Extract the (X, Y) coordinate from the center of the cell holding the provided text.  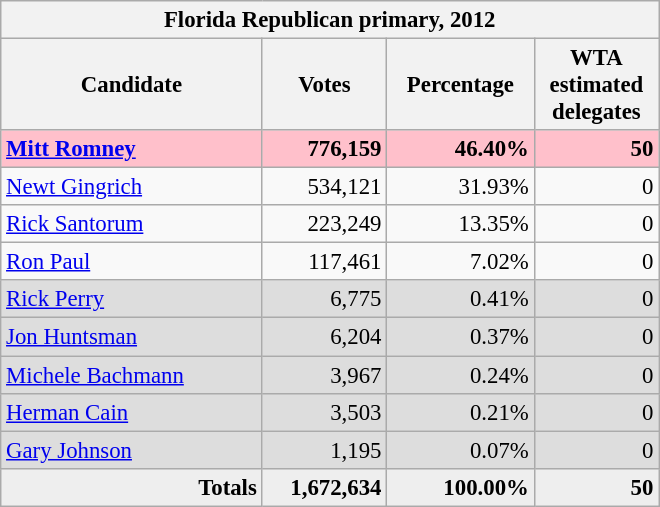
117,461 (324, 262)
Mitt Romney (132, 149)
Jon Huntsman (132, 337)
6,204 (324, 337)
0.21% (460, 412)
13.35% (460, 224)
46.40% (460, 149)
Rick Perry (132, 299)
Totals (132, 487)
7.02% (460, 262)
Votes (324, 85)
100.00% (460, 487)
Newt Gingrich (132, 187)
Percentage (460, 85)
Candidate (132, 85)
1,672,634 (324, 487)
Herman Cain (132, 412)
0.41% (460, 299)
Florida Republican primary, 2012 (330, 20)
3,503 (324, 412)
WTA estimated delegates (596, 85)
3,967 (324, 375)
0.24% (460, 375)
0.07% (460, 450)
1,195 (324, 450)
Ron Paul (132, 262)
Michele Bachmann (132, 375)
Gary Johnson (132, 450)
0.37% (460, 337)
6,775 (324, 299)
776,159 (324, 149)
Rick Santorum (132, 224)
534,121 (324, 187)
31.93% (460, 187)
223,249 (324, 224)
